Provide the [x, y] coordinate of the cell's center where the given text is located.  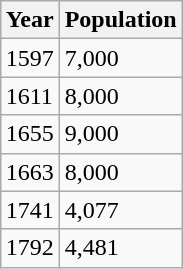
1597 [30, 58]
1792 [30, 248]
4,481 [120, 248]
1663 [30, 172]
9,000 [120, 134]
1611 [30, 96]
1655 [30, 134]
Population [120, 20]
1741 [30, 210]
7,000 [120, 58]
Year [30, 20]
4,077 [120, 210]
